Scan for the cell matching the given text and deliver its [x, y] coordinate at center. 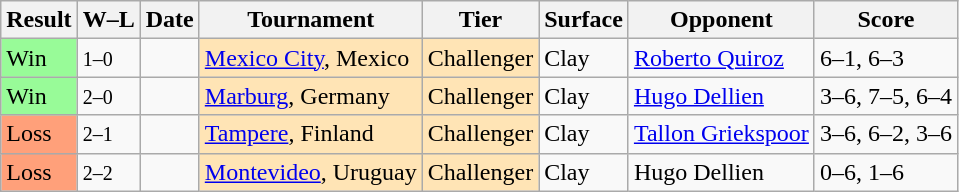
Roberto Quiroz [721, 58]
Date [170, 20]
W–L [108, 20]
Tampere, Finland [310, 134]
Result [39, 20]
0–6, 1–6 [886, 172]
Tournament [310, 20]
Score [886, 20]
Tallon Griekspoor [721, 134]
2–1 [108, 134]
6–1, 6–3 [886, 58]
2–2 [108, 172]
2–0 [108, 96]
Surface [584, 20]
3–6, 7–5, 6–4 [886, 96]
Montevideo, Uruguay [310, 172]
3–6, 6–2, 3–6 [886, 134]
Mexico City, Mexico [310, 58]
Marburg, Germany [310, 96]
1–0 [108, 58]
Tier [480, 20]
Opponent [721, 20]
